Provide the [X, Y] coordinate of the cell's center where the given text is located.  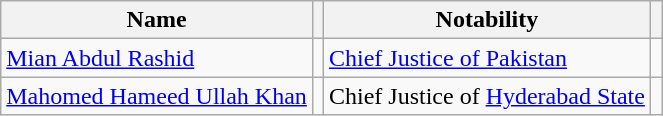
Notability [486, 20]
Mahomed Hameed Ullah Khan [157, 96]
Chief Justice of Pakistan [486, 58]
Name [157, 20]
Mian Abdul Rashid [157, 58]
Chief Justice of Hyderabad State [486, 96]
